Output the [x, y] coordinate of the center of the cell containing the given text.  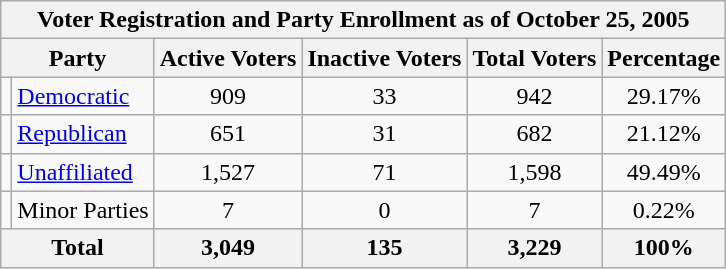
Voter Registration and Party Enrollment as of October 25, 2005 [364, 20]
Total [78, 248]
Active Voters [228, 58]
Democratic [83, 96]
33 [384, 96]
Inactive Voters [384, 58]
135 [384, 248]
651 [228, 134]
Republican [83, 134]
Unaffiliated [83, 172]
Party [78, 58]
29.17% [664, 96]
31 [384, 134]
21.12% [664, 134]
0 [384, 210]
682 [534, 134]
942 [534, 96]
909 [228, 96]
Total Voters [534, 58]
3,049 [228, 248]
1,527 [228, 172]
3,229 [534, 248]
Percentage [664, 58]
49.49% [664, 172]
1,598 [534, 172]
71 [384, 172]
Minor Parties [83, 210]
100% [664, 248]
0.22% [664, 210]
